Pinpoint the cell where the given text exists, returning its [x, y] midpoint coordinate. 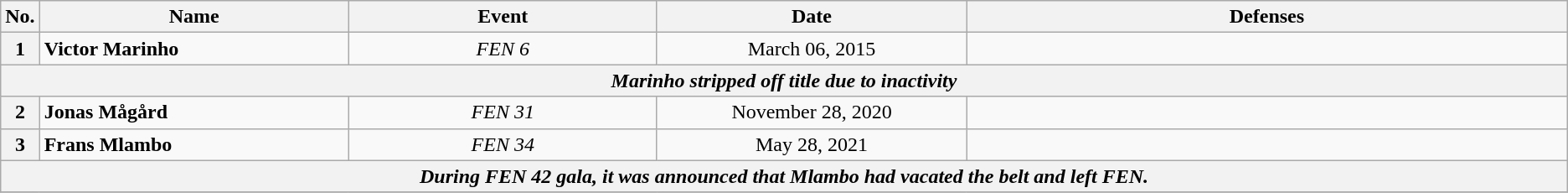
March 06, 2015 [811, 49]
2 [20, 112]
During FEN 42 gala, it was announced that Mlambo had vacated the belt and left FEN. [784, 176]
Date [811, 17]
Victor Marinho [194, 49]
Defenses [1267, 17]
Jonas Mågård [194, 112]
No. [20, 17]
Frans Mlambo [194, 144]
FEN 31 [503, 112]
1 [20, 49]
FEN 34 [503, 144]
Event [503, 17]
Name [194, 17]
FEN 6 [503, 49]
November 28, 2020 [811, 112]
3 [20, 144]
May 28, 2021 [811, 144]
Marinho stripped off title due to inactivity [784, 81]
